From the cell containing the given text, extract its center point as [x, y] coordinate. 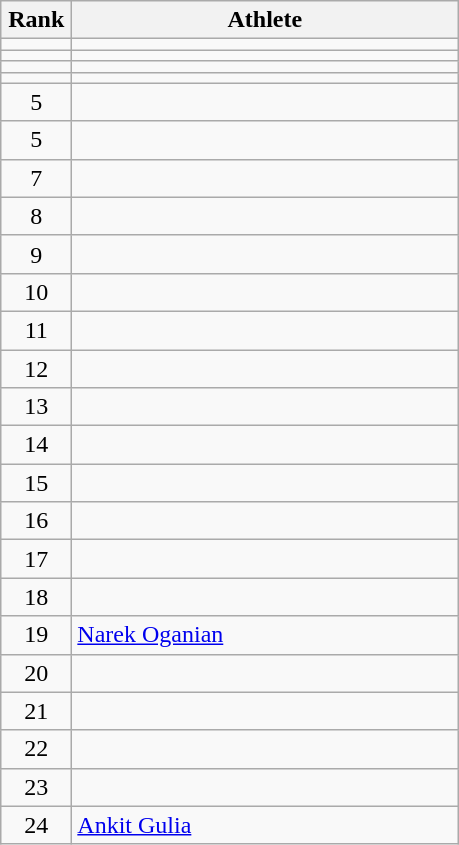
24 [36, 825]
Athlete [265, 20]
18 [36, 597]
7 [36, 178]
8 [36, 216]
15 [36, 483]
22 [36, 749]
Rank [36, 20]
12 [36, 369]
Ankit Gulia [265, 825]
16 [36, 521]
21 [36, 711]
13 [36, 407]
Narek Oganian [265, 635]
20 [36, 673]
19 [36, 635]
17 [36, 559]
14 [36, 445]
9 [36, 254]
11 [36, 330]
10 [36, 292]
23 [36, 787]
